Pinpoint the cell where the given text exists, returning its [X, Y] midpoint coordinate. 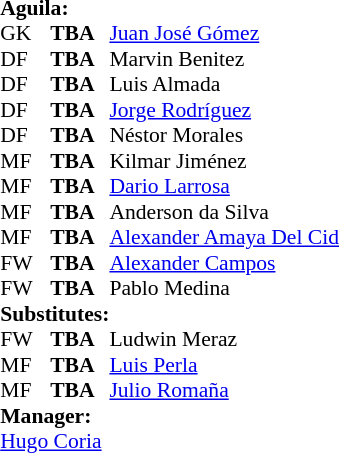
Pablo Medina [224, 289]
Julio Romaña [224, 391]
Manager: [170, 416]
Juan José Gómez [224, 33]
Jorge Rodríguez [224, 110]
GK [25, 33]
Néstor Morales [224, 135]
Luis Almada [224, 85]
Marvin Benitez [224, 59]
Substitutes: [54, 314]
Ludwin Meraz [224, 339]
Luis Perla [224, 365]
Kilmar Jiménez [224, 161]
Anderson da Silva [224, 212]
Dario Larrosa [224, 187]
Alexander Campos [224, 263]
Alexander Amaya Del Cid [224, 237]
